Scan for the cell matching the given text and deliver its (x, y) coordinate at center. 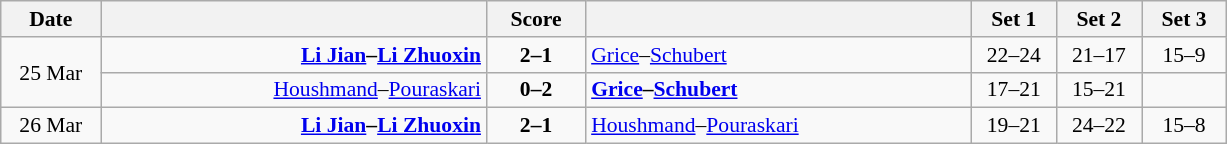
Score (536, 19)
Set 1 (1014, 19)
15–21 (1098, 90)
22–24 (1014, 55)
19–21 (1014, 126)
17–21 (1014, 90)
Set 2 (1098, 19)
25 Mar (51, 72)
Set 3 (1184, 19)
26 Mar (51, 126)
15–9 (1184, 55)
24–22 (1098, 126)
0–2 (536, 90)
21–17 (1098, 55)
Date (51, 19)
15–8 (1184, 126)
